Search for the cell housing the specified text and yield its [X, Y] center coordinate. 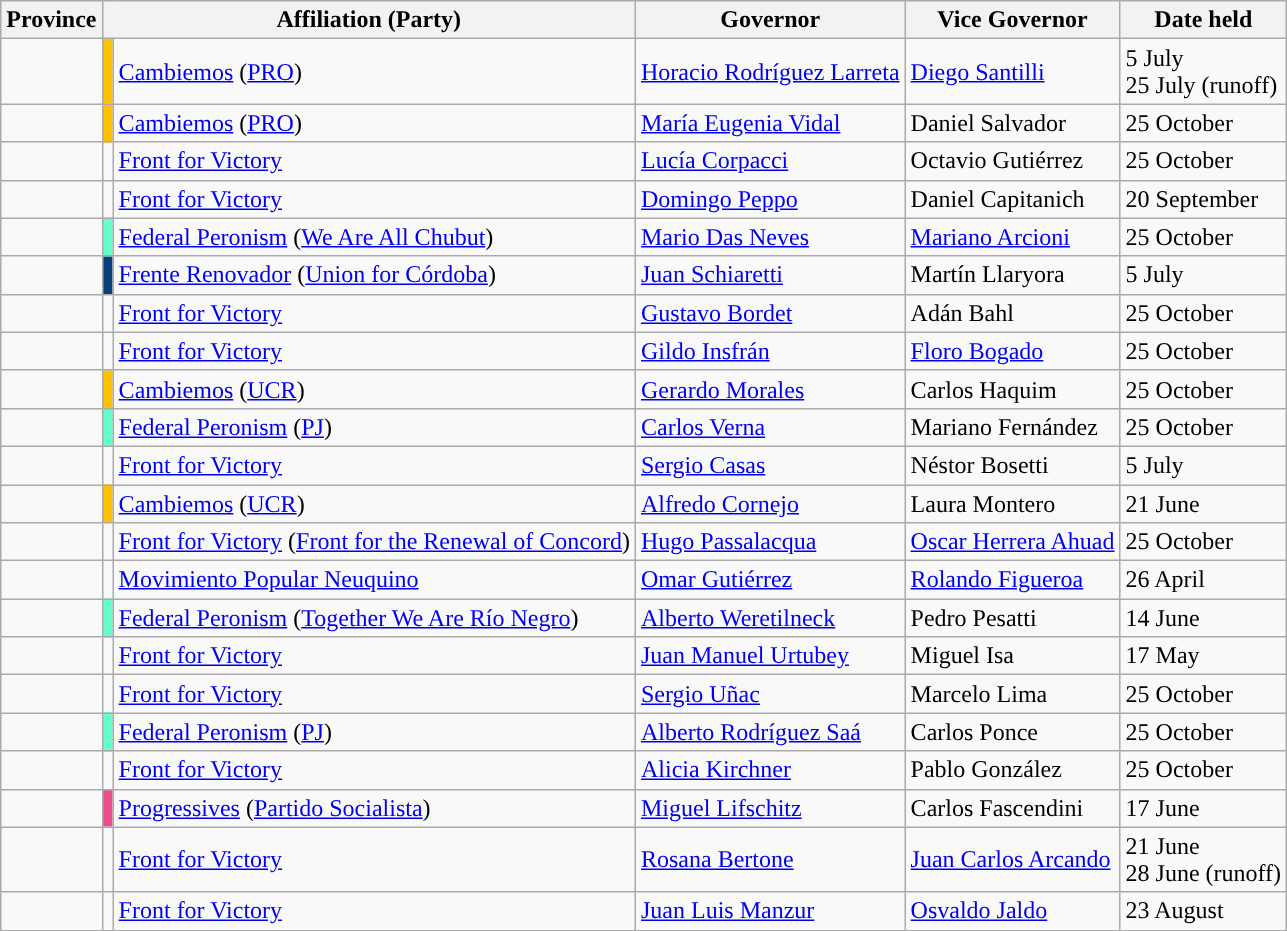
Juan Carlos Arcando [1012, 860]
Mario Das Neves [770, 237]
Oscar Herrera Ahuad [1012, 542]
Miguel Isa [1012, 656]
Horacio Rodríguez Larreta [770, 72]
Diego Santilli [1012, 72]
Néstor Bosetti [1012, 465]
Frente Renovador (Union for Córdoba) [374, 275]
Mariano Fernández [1012, 427]
Juan Luis Manzur [770, 911]
Mariano Arcioni [1012, 237]
Alberto Weretilneck [770, 618]
Vice Governor [1012, 20]
Alfredo Cornejo [770, 503]
Laura Montero [1012, 503]
Federal Peronism (We Are All Chubut) [374, 237]
17 May [1204, 656]
Miguel Lifschitz [770, 808]
5 July 25 July (runoff) [1204, 72]
Carlos Fascendini [1012, 808]
Progressives (Partido Socialista) [374, 808]
Marcelo Lima [1012, 694]
María Eugenia Vidal [770, 123]
17 June [1204, 808]
Gildo Insfrán [770, 351]
Juan Manuel Urtubey [770, 656]
21 June 28 June (runoff) [1204, 860]
Gustavo Bordet [770, 313]
Omar Gutiérrez [770, 580]
Rolando Figueroa [1012, 580]
Lucía Corpacci [770, 161]
Alberto Rodríguez Saá [770, 732]
Carlos Haquim [1012, 389]
Carlos Verna [770, 427]
Movimiento Popular Neuquino [374, 580]
21 June [1204, 503]
Pedro Pesatti [1012, 618]
Carlos Ponce [1012, 732]
Daniel Capitanich [1012, 199]
Province [52, 20]
26 April [1204, 580]
Daniel Salvador [1012, 123]
20 September [1204, 199]
Osvaldo Jaldo [1012, 911]
14 June [1204, 618]
Juan Schiaretti [770, 275]
Pablo González [1012, 770]
Federal Peronism (Together We Are Río Negro) [374, 618]
Adán Bahl [1012, 313]
Domingo Peppo [770, 199]
Rosana Bertone [770, 860]
Hugo Passalacqua [770, 542]
Floro Bogado [1012, 351]
Date held [1204, 20]
Sergio Uñac [770, 694]
Gerardo Morales [770, 389]
Octavio Gutiérrez [1012, 161]
Front for Victory (Front for the Renewal of Concord) [374, 542]
23 August [1204, 911]
Governor [770, 20]
Sergio Casas [770, 465]
Martín Llaryora [1012, 275]
Affiliation (Party) [368, 20]
Alicia Kirchner [770, 770]
